Capture the cell that displays the provided text and extract its [x, y] central coordinate. 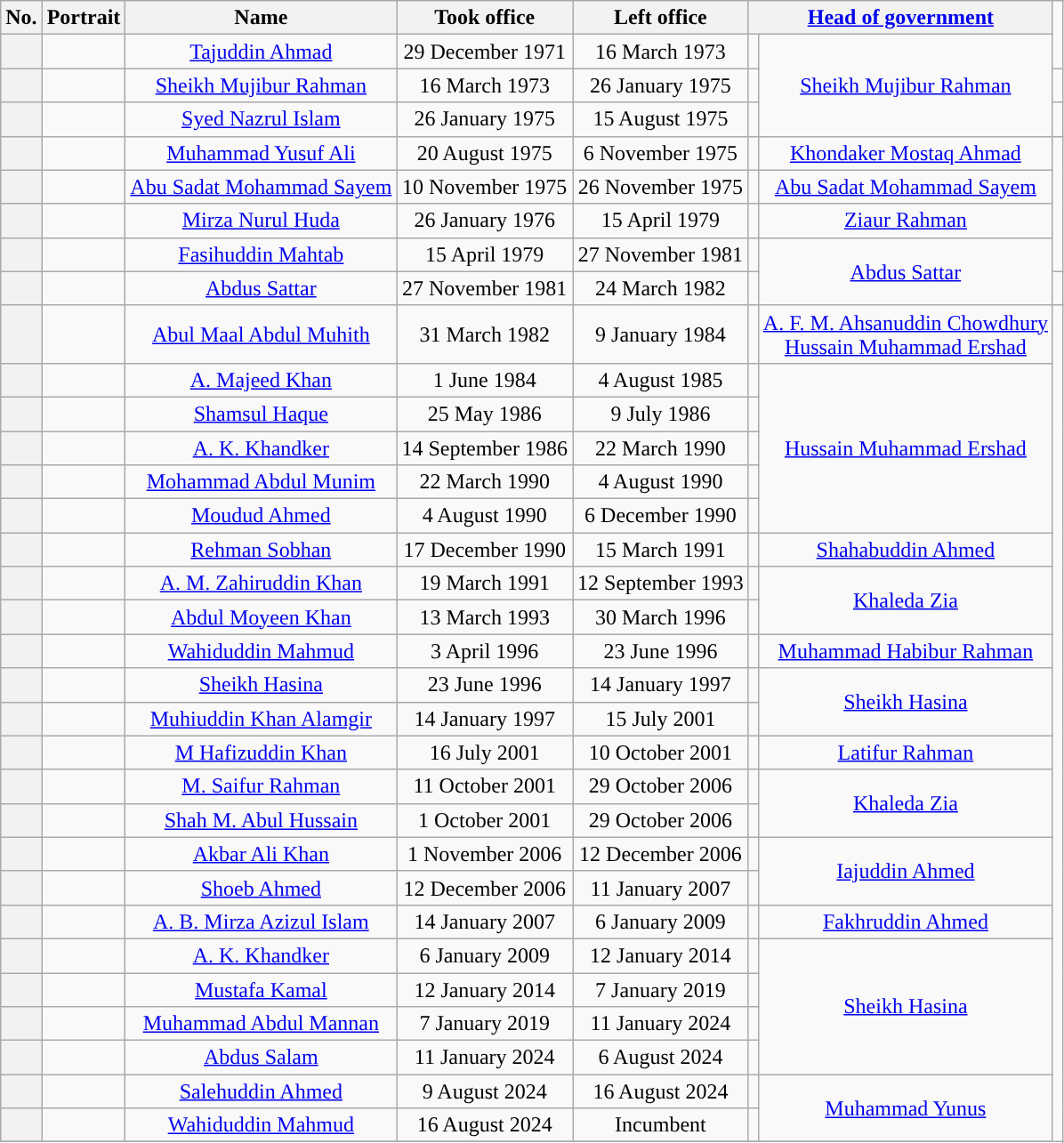
A. F. M. Ahsanuddin ChowdhuryHussain Muhammad Ershad [906, 334]
Hussain Muhammad Ershad [906, 447]
Incumbent [661, 1125]
11 October 2001 [485, 786]
Name [262, 18]
14 September 1986 [485, 447]
30 March 1996 [661, 617]
3 April 1996 [485, 651]
10 October 2001 [661, 753]
Muhammad Yusuf Ali [262, 153]
Mirza Nurul Huda [262, 221]
Iajuddin Ahmed [906, 871]
Shamsul Haque [262, 414]
Fasihuddin Mahtab [262, 254]
No. [21, 18]
M Hafizuddin Khan [262, 753]
Took office [485, 18]
6 November 1975 [661, 153]
Tajuddin Ahmad [262, 52]
Shoeb Ahmed [262, 888]
Muhammad Yunus [906, 1108]
A. M. Zahiruddin Khan [262, 584]
Portrait [84, 18]
9 January 1984 [661, 334]
Fakhruddin Ahmed [906, 922]
Abdus Salam [262, 1058]
A. B. Mirza Azizul Islam [262, 922]
Akbar Ali Khan [262, 854]
Mohammad Abdul Munim [262, 482]
9 August 2024 [485, 1091]
Rehman Sobhan [262, 550]
26 November 1975 [661, 187]
Latifur Rahman [906, 753]
1 June 1984 [485, 380]
9 July 1986 [661, 414]
M. Saifur Rahman [262, 786]
6 December 1990 [661, 516]
14 January 2007 [485, 922]
13 March 1993 [485, 617]
Muhammad Habibur Rahman [906, 651]
Shah M. Abul Hussain [262, 820]
11 January 2007 [661, 888]
Head of government [900, 18]
10 November 1975 [485, 187]
24 March 1982 [661, 288]
6 August 2024 [661, 1058]
Shahabuddin Ahmed [906, 550]
Abul Maal Abdul Muhith [262, 334]
A. Majeed Khan [262, 380]
20 August 1975 [485, 153]
26 January 1976 [485, 221]
Left office [661, 18]
Mustafa Kamal [262, 990]
29 December 1971 [485, 52]
12 September 1993 [661, 584]
15 March 1991 [661, 550]
4 August 1985 [661, 380]
31 March 1982 [485, 334]
15 July 2001 [661, 719]
Muhiuddin Khan Alamgir [262, 719]
1 November 2006 [485, 854]
Khondaker Mostaq Ahmad [906, 153]
19 March 1991 [485, 584]
Syed Nazrul Islam [262, 119]
25 May 1986 [485, 414]
17 December 1990 [485, 550]
Ziaur Rahman [906, 221]
Muhammad Abdul Mannan [262, 1024]
Salehuddin Ahmed [262, 1091]
15 August 1975 [661, 119]
16 July 2001 [485, 753]
Abdul Moyeen Khan [262, 617]
1 October 2001 [485, 820]
Moudud Ahmed [262, 516]
